Scan for the cell matching the given text and deliver its [X, Y] coordinate at center. 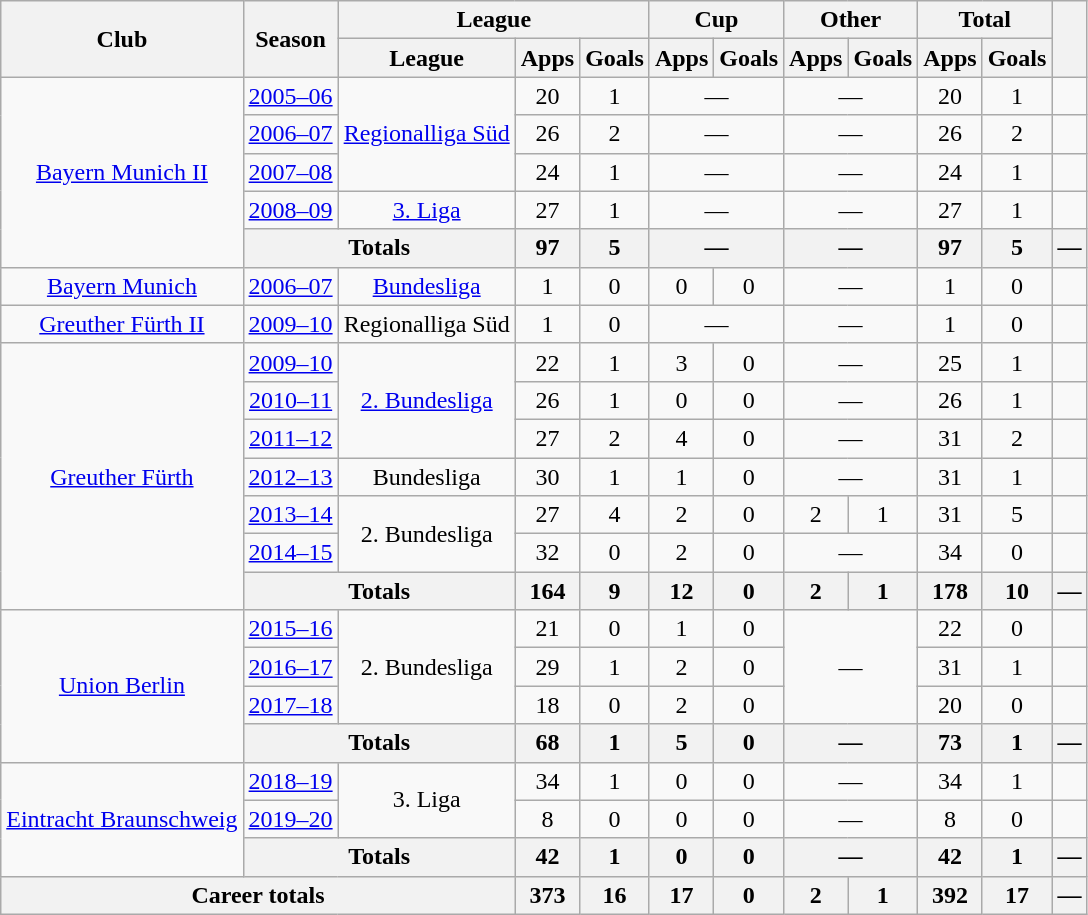
2007–08 [290, 172]
18 [547, 705]
2008–09 [290, 210]
32 [547, 553]
2005–06 [290, 96]
68 [547, 743]
2013–14 [290, 515]
Other [851, 20]
2012–13 [290, 477]
Bayern Munich [122, 286]
2010–11 [290, 400]
12 [681, 591]
178 [950, 591]
2015–16 [290, 629]
Total [985, 20]
Greuther Fürth [122, 476]
73 [950, 743]
Greuther Fürth II [122, 324]
Bayern Munich II [122, 172]
10 [1017, 591]
2017–18 [290, 705]
2018–19 [290, 781]
2014–15 [290, 553]
9 [615, 591]
29 [547, 667]
Season [290, 39]
30 [547, 477]
Career totals [258, 895]
392 [950, 895]
2019–20 [290, 819]
373 [547, 895]
21 [547, 629]
Cup [716, 20]
2016–17 [290, 667]
Eintracht Braunschweig [122, 819]
Union Berlin [122, 686]
16 [615, 895]
25 [950, 362]
3 [681, 362]
Club [122, 39]
2011–12 [290, 438]
164 [547, 591]
